Determine the [X, Y] coordinate at the center of the cell enclosing the given text.  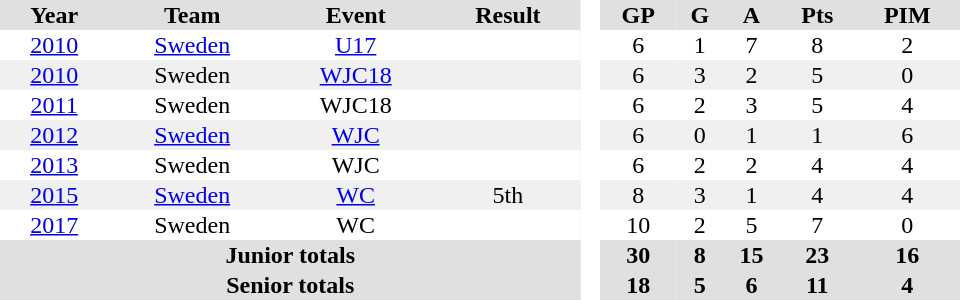
Year [54, 15]
Senior totals [290, 285]
2017 [54, 225]
Team [192, 15]
2015 [54, 195]
30 [638, 255]
G [700, 15]
16 [907, 255]
Result [508, 15]
11 [817, 285]
Junior totals [290, 255]
GP [638, 15]
23 [817, 255]
U17 [356, 45]
2011 [54, 105]
PIM [907, 15]
18 [638, 285]
2012 [54, 135]
10 [638, 225]
15 [752, 255]
5th [508, 195]
Event [356, 15]
A [752, 15]
2013 [54, 165]
Pts [817, 15]
